Locate the cell with the specified text and output its [x, y] center coordinate. 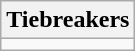
Tiebreakers [68, 20]
